Scan for the cell matching the given text and deliver its [x, y] coordinate at center. 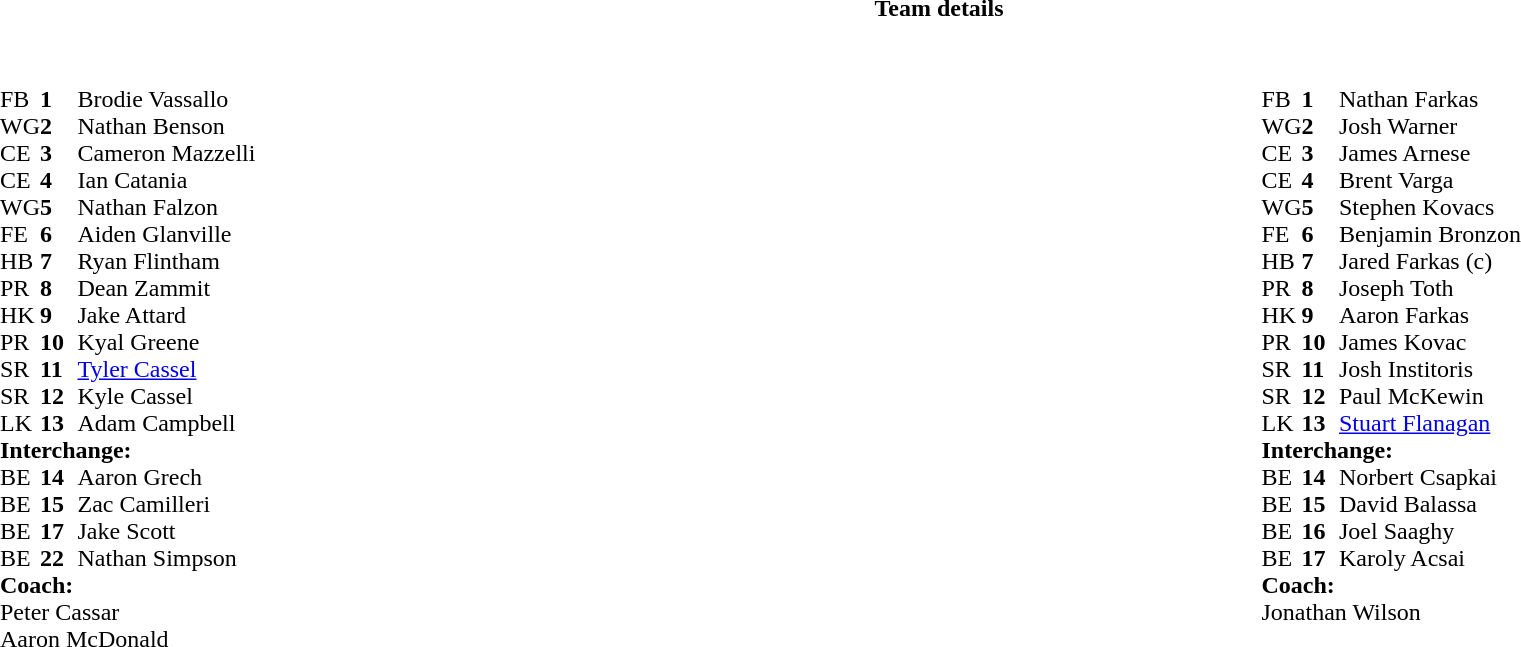
Karoly Acsai [1430, 558]
Stuart Flanagan [1430, 424]
Benjamin Bronzon [1430, 234]
Zac Camilleri [166, 504]
Ian Catania [166, 180]
Jared Farkas (c) [1430, 262]
Nathan Benson [166, 126]
Aaron Farkas [1430, 316]
Nathan Falzon [166, 208]
Brent Varga [1430, 180]
Nathan Farkas [1430, 100]
Joseph Toth [1430, 288]
Dean Zammit [166, 288]
Aaron Grech [166, 478]
Norbert Csapkai [1430, 478]
Jake Attard [166, 316]
James Arnese [1430, 154]
Nathan Simpson [166, 558]
Adam Campbell [166, 424]
Josh Warner [1430, 126]
Paul McKewin [1430, 396]
Tyler Cassel [166, 370]
Brodie Vassallo [166, 100]
Jake Scott [166, 532]
Kyle Cassel [166, 396]
Aiden Glanville [166, 234]
Kyal Greene [166, 342]
Joel Saaghy [1430, 532]
Stephen Kovacs [1430, 208]
Cameron Mazzelli [166, 154]
22 [59, 558]
James Kovac [1430, 342]
Josh Institoris [1430, 370]
16 [1321, 532]
David Balassa [1430, 504]
Ryan Flintham [166, 262]
